Return the (x, y) coordinate for the center point of the cell that contains the specified text.  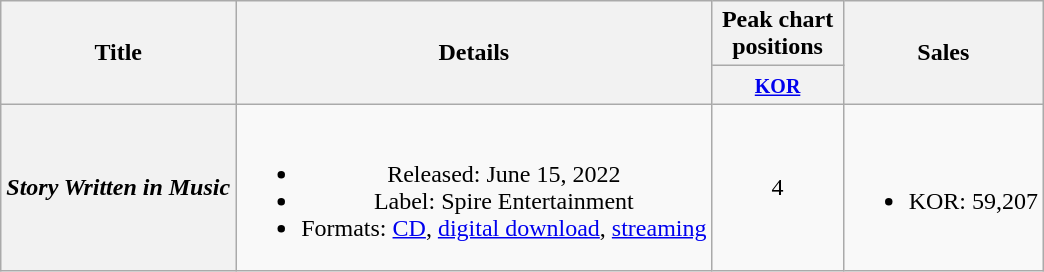
KOR (778, 85)
KOR: 59,207 (943, 188)
Peak chart positions (778, 34)
Released: June 15, 2022Label: Spire EntertainmentFormats: CD, digital download, streaming (474, 188)
Story Written in Music (118, 188)
4 (778, 188)
Details (474, 52)
Title (118, 52)
Sales (943, 52)
